From the cell containing the given text, extract its center point as [x, y] coordinate. 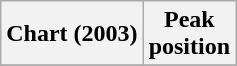
Chart (2003) [72, 34]
Peakposition [189, 34]
